Extract the (X, Y) coordinate from the center of the cell holding the provided text.  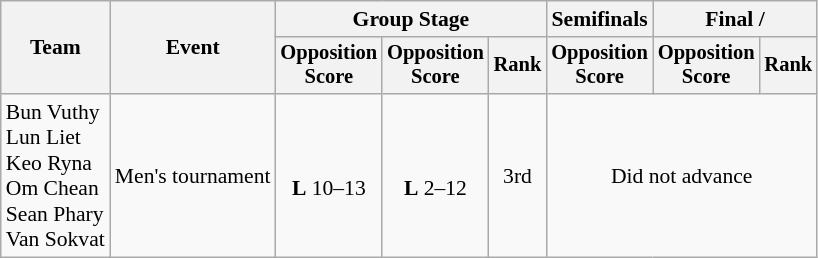
Team (56, 48)
L 2–12 (436, 176)
Group Stage (412, 19)
Final / (735, 19)
Semifinals (600, 19)
3rd (518, 176)
L 10–13 (330, 176)
Did not advance (682, 176)
Men's tournament (193, 176)
Bun VuthyLun LietKeo RynaOm CheanSean PharyVan Sokvat (56, 176)
Event (193, 48)
